Determine the [x, y] coordinate at the center of the cell enclosing the given text.  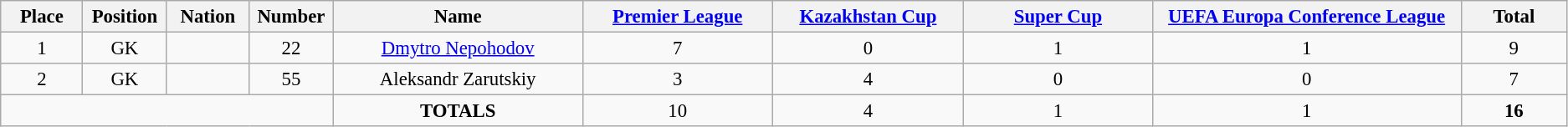
Dmytro Nepohodov [459, 48]
Number [291, 17]
Position [125, 17]
Kazakhstan Cup [869, 17]
Name [459, 17]
TOTALS [459, 111]
Nation [208, 17]
2 [42, 79]
16 [1514, 111]
9 [1514, 48]
10 [677, 111]
Super Cup [1058, 17]
UEFA Europa Conference League [1307, 17]
55 [291, 79]
Total [1514, 17]
3 [677, 79]
Premier League [677, 17]
Aleksandr Zarutskiy [459, 79]
Place [42, 17]
22 [291, 48]
